Identify which cell holds the provided text, then report its [x, y] central coordinate. 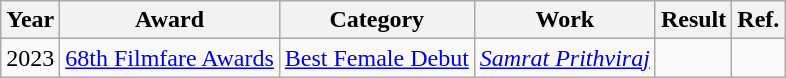
Best Female Debut [376, 58]
Work [564, 20]
Samrat Prithviraj [564, 58]
Award [170, 20]
Ref. [758, 20]
68th Filmfare Awards [170, 58]
Result [693, 20]
Category [376, 20]
Year [30, 20]
2023 [30, 58]
